Output the [x, y] coordinate of the center of the cell containing the given text.  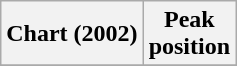
Chart (2002) [72, 34]
Peak position [189, 34]
